Provide the [X, Y] coordinate of the cell's center where the given text is located.  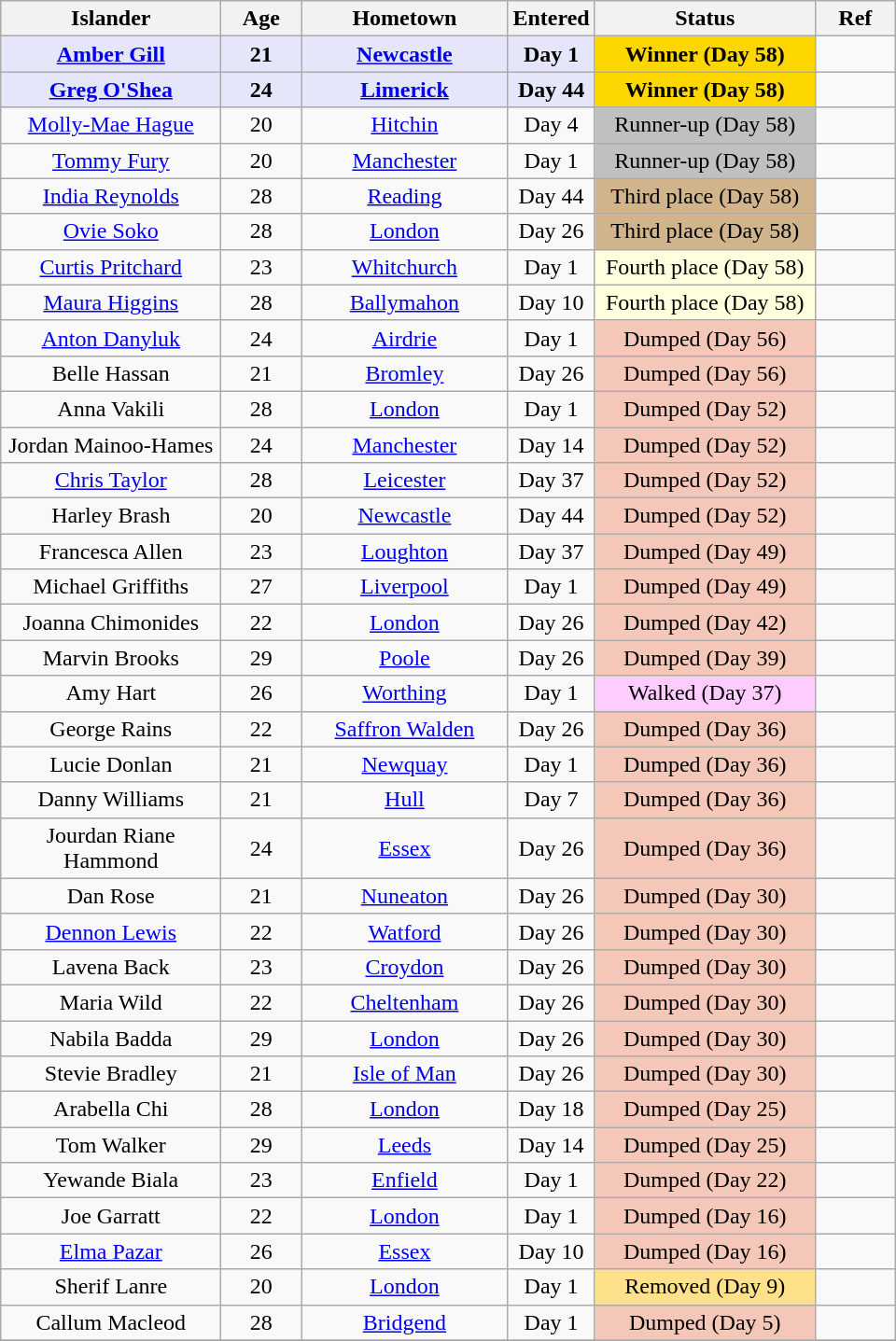
Ovie Soko [111, 231]
Maura Higgins [111, 302]
Curtis Pritchard [111, 267]
Entered [551, 19]
Airdrie [405, 338]
Sherif Lanre [111, 1287]
Belle Hassan [111, 373]
Maria Wild [111, 1002]
Islander [111, 19]
Watford [405, 931]
Danny Williams [111, 800]
Ref [855, 19]
Dennon Lewis [111, 931]
Tommy Fury [111, 161]
Lucie Donlan [111, 764]
Dumped (Day 42) [705, 622]
Arabella Chi [111, 1110]
Cheltenham [405, 1002]
Dumped (Day 5) [705, 1322]
Chris Taylor [111, 481]
Newquay [405, 764]
Anton Danyluk [111, 338]
Callum Macleod [111, 1322]
India Reynolds [111, 196]
Lavena Back [111, 967]
Poole [405, 658]
Amber Gill [111, 54]
27 [261, 587]
George Rains [111, 729]
Whitchurch [405, 267]
Yewande Biala [111, 1180]
Hull [405, 800]
Day 18 [551, 1110]
Walked (Day 37) [705, 693]
Joanna Chimonides [111, 622]
Jordan Mainoo-Hames [111, 445]
Croydon [405, 967]
Francesca Allen [111, 552]
Marvin Brooks [111, 658]
Harley Brash [111, 516]
Anna Vakili [111, 409]
Saffron Walden [405, 729]
Hometown [405, 19]
Ballymahon [405, 302]
Joe Garratt [111, 1216]
Elma Pazar [111, 1251]
Dumped (Day 39) [705, 658]
Nabila Badda [111, 1039]
Worthing [405, 693]
Greg O'Shea [111, 90]
Tom Walker [111, 1145]
Hitchin [405, 125]
Dumped (Day 22) [705, 1180]
Leicester [405, 481]
Stevie Bradley [111, 1074]
Bromley [405, 373]
Amy Hart [111, 693]
Reading [405, 196]
Isle of Man [405, 1074]
Age [261, 19]
Liverpool [405, 587]
Molly-Mae Hague [111, 125]
Jourdan Riane Hammond [111, 847]
Removed (Day 9) [705, 1287]
Leeds [405, 1145]
Limerick [405, 90]
Dan Rose [111, 896]
Day 4 [551, 125]
Nuneaton [405, 896]
Michael Griffiths [111, 587]
Bridgend [405, 1322]
Enfield [405, 1180]
Status [705, 19]
Loughton [405, 552]
Day 7 [551, 800]
